Locate the cell with the specified text and output its [X, Y] center coordinate. 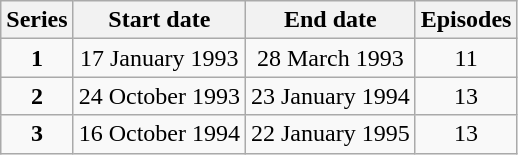
16 October 1994 [159, 134]
Start date [159, 20]
23 January 1994 [330, 96]
17 January 1993 [159, 58]
Series [37, 20]
2 [37, 96]
11 [466, 58]
End date [330, 20]
22 January 1995 [330, 134]
Episodes [466, 20]
1 [37, 58]
28 March 1993 [330, 58]
3 [37, 134]
24 October 1993 [159, 96]
